Determine the [X, Y] coordinate at the center of the cell enclosing the given text.  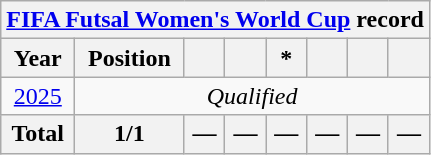
Year [38, 58]
Qualified [252, 96]
2025 [38, 96]
1/1 [130, 134]
* [286, 58]
Total [38, 134]
FIFA Futsal Women's World Cup record [216, 20]
Position [130, 58]
